Output the [x, y] coordinate of the center of the cell containing the given text.  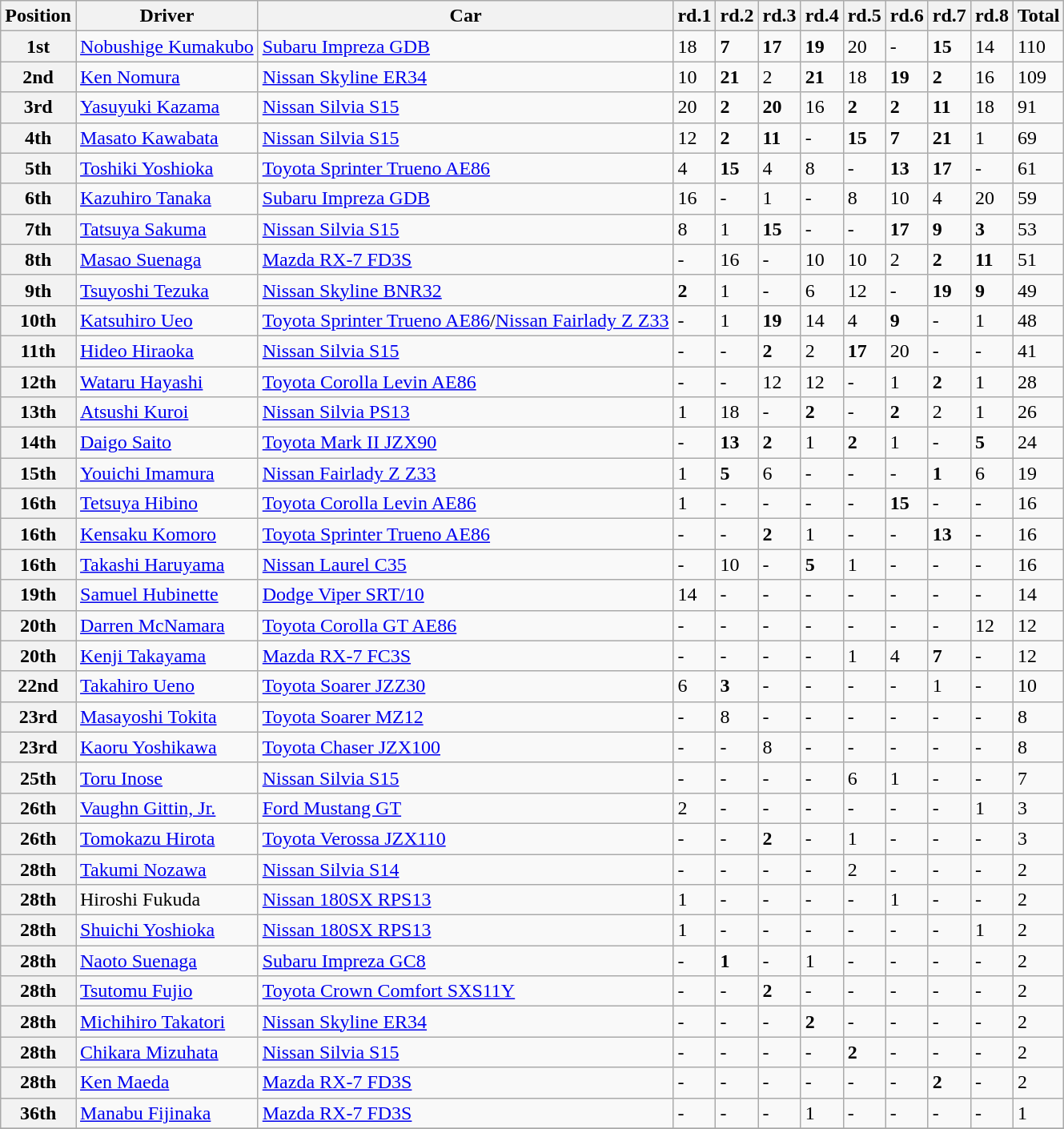
48 [1038, 320]
25th [38, 777]
36th [38, 1113]
13th [38, 412]
5th [38, 168]
Daigo Saito [167, 443]
Hiroshi Fukuda [167, 900]
Nissan Silvia PS13 [466, 412]
41 [1038, 351]
Toyota Crown Comfort SXS11Y [466, 991]
Shuichi Yoshioka [167, 930]
8th [38, 259]
Kazuhiro Tanaka [167, 199]
59 [1038, 199]
Subaru Impreza GC8 [466, 961]
69 [1038, 138]
Tsutomu Fujio [167, 991]
2nd [38, 77]
Hideo Hiraoka [167, 351]
Nissan Laurel C35 [466, 564]
Toyota Corolla GT AE86 [466, 625]
rd.5 [865, 16]
11th [38, 351]
Vaughn Gittin, Jr. [167, 808]
rd.1 [695, 16]
Toyota Soarer MZ12 [466, 717]
12th [38, 382]
22nd [38, 686]
Naoto Suenaga [167, 961]
1st [38, 46]
Dodge Viper SRT/10 [466, 595]
19th [38, 595]
rd.3 [780, 16]
Katsuhiro Ueo [167, 320]
Ken Nomura [167, 77]
Chikara Mizuhata [167, 1052]
15th [38, 473]
Position [38, 16]
49 [1038, 290]
61 [1038, 168]
Masato Kawabata [167, 138]
Ford Mustang GT [466, 808]
Yasuyuki Kazama [167, 107]
28 [1038, 382]
Kaoru Yoshikawa [167, 747]
Toyota Mark II JZX90 [466, 443]
rd.4 [821, 16]
Michihiro Takatori [167, 1022]
Toyota Sprinter Trueno AE86/Nissan Fairlady Z Z33 [466, 320]
6th [38, 199]
Atsushi Kuroi [167, 412]
Kenji Takayama [167, 656]
Takahiro Ueno [167, 686]
Masao Suenaga [167, 259]
Manabu Fijinaka [167, 1113]
Toyota Chaser JZX100 [466, 747]
Kensaku Komoro [167, 534]
Driver [167, 16]
24 [1038, 443]
10th [38, 320]
53 [1038, 229]
Tetsuya Hibino [167, 504]
Takashi Haruyama [167, 564]
rd.6 [906, 16]
Tsuyoshi Tezuka [167, 290]
110 [1038, 46]
Wataru Hayashi [167, 382]
Toyota Soarer JZZ30 [466, 686]
9th [38, 290]
Nissan Fairlady Z Z33 [466, 473]
Mazda RX-7 FC3S [466, 656]
Tomokazu Hirota [167, 838]
rd.2 [737, 16]
Toru Inose [167, 777]
7th [38, 229]
Car [466, 16]
4th [38, 138]
3rd [38, 107]
Samuel Hubinette [167, 595]
Nissan Skyline BNR32 [466, 290]
91 [1038, 107]
Tatsuya Sakuma [167, 229]
Nissan Silvia S14 [466, 869]
Youichi Imamura [167, 473]
rd.7 [950, 16]
51 [1038, 259]
Darren McNamara [167, 625]
Toshiki Yoshioka [167, 168]
Takumi Nozawa [167, 869]
Toyota Verossa JZX110 [466, 838]
109 [1038, 77]
rd.8 [991, 16]
26 [1038, 412]
Ken Maeda [167, 1083]
14th [38, 443]
Masayoshi Tokita [167, 717]
Nobushige Kumakubo [167, 46]
Total [1038, 16]
